For the text-containing cell, return its midpoint in [x, y] coordinate format. 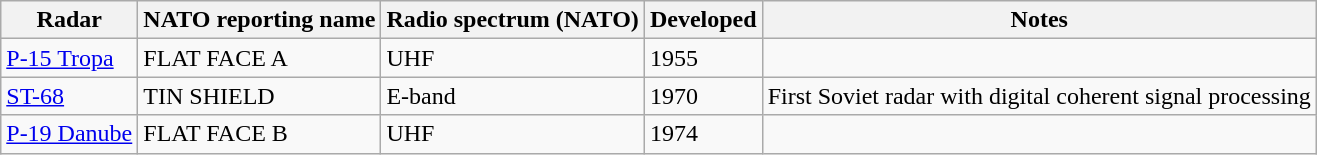
Radio spectrum (NATO) [513, 20]
E-band [513, 96]
ST-68 [70, 96]
Developed [703, 20]
P-19 Danube [70, 134]
FLAT FACE B [260, 134]
NATO reporting name [260, 20]
1955 [703, 58]
1974 [703, 134]
P-15 Tropa [70, 58]
Notes [1039, 20]
First Soviet radar with digital coherent signal processing [1039, 96]
TIN SHIELD [260, 96]
1970 [703, 96]
Radar [70, 20]
FLAT FACE A [260, 58]
